Pinpoint the cell where the given text exists, returning its [X, Y] midpoint coordinate. 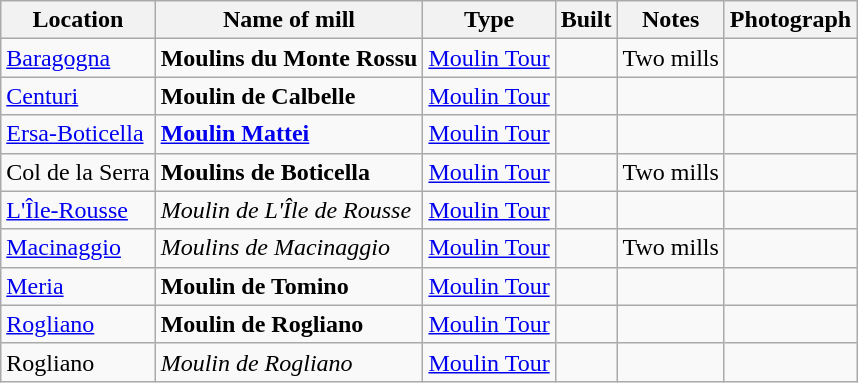
Moulin de Tomino [289, 286]
Type [489, 20]
Built [586, 20]
Baragogna [78, 58]
Moulins de Boticella [289, 172]
Meria [78, 286]
Photograph [790, 20]
Moulin Mattei [289, 134]
Moulins de Macinaggio [289, 248]
Ersa-Boticella [78, 134]
Name of mill [289, 20]
Macinaggio [78, 248]
Centuri [78, 96]
Moulin de L'Île de Rousse [289, 210]
Location [78, 20]
Moulin de Calbelle [289, 96]
Notes [670, 20]
L'Île-Rousse [78, 210]
Col de la Serra [78, 172]
Moulins du Monte Rossu [289, 58]
